Provide the (x, y) coordinate of the cell's center where the given text is located.  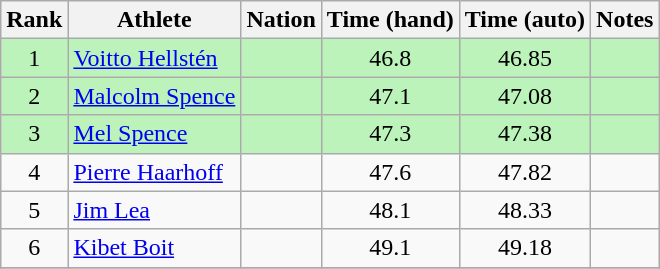
Pierre Haarhoff (154, 172)
47.82 (524, 172)
Athlete (154, 20)
Jim Lea (154, 210)
5 (34, 210)
47.08 (524, 96)
47.3 (390, 134)
47.38 (524, 134)
Malcolm Spence (154, 96)
Voitto Hellstén (154, 58)
47.6 (390, 172)
Kibet Boit (154, 248)
46.85 (524, 58)
Rank (34, 20)
Notes (625, 20)
Time (auto) (524, 20)
48.33 (524, 210)
47.1 (390, 96)
2 (34, 96)
6 (34, 248)
3 (34, 134)
46.8 (390, 58)
4 (34, 172)
Mel Spence (154, 134)
1 (34, 58)
49.18 (524, 248)
Time (hand) (390, 20)
Nation (281, 20)
48.1 (390, 210)
49.1 (390, 248)
